Determine the [X, Y] coordinate at the center of the cell enclosing the given text.  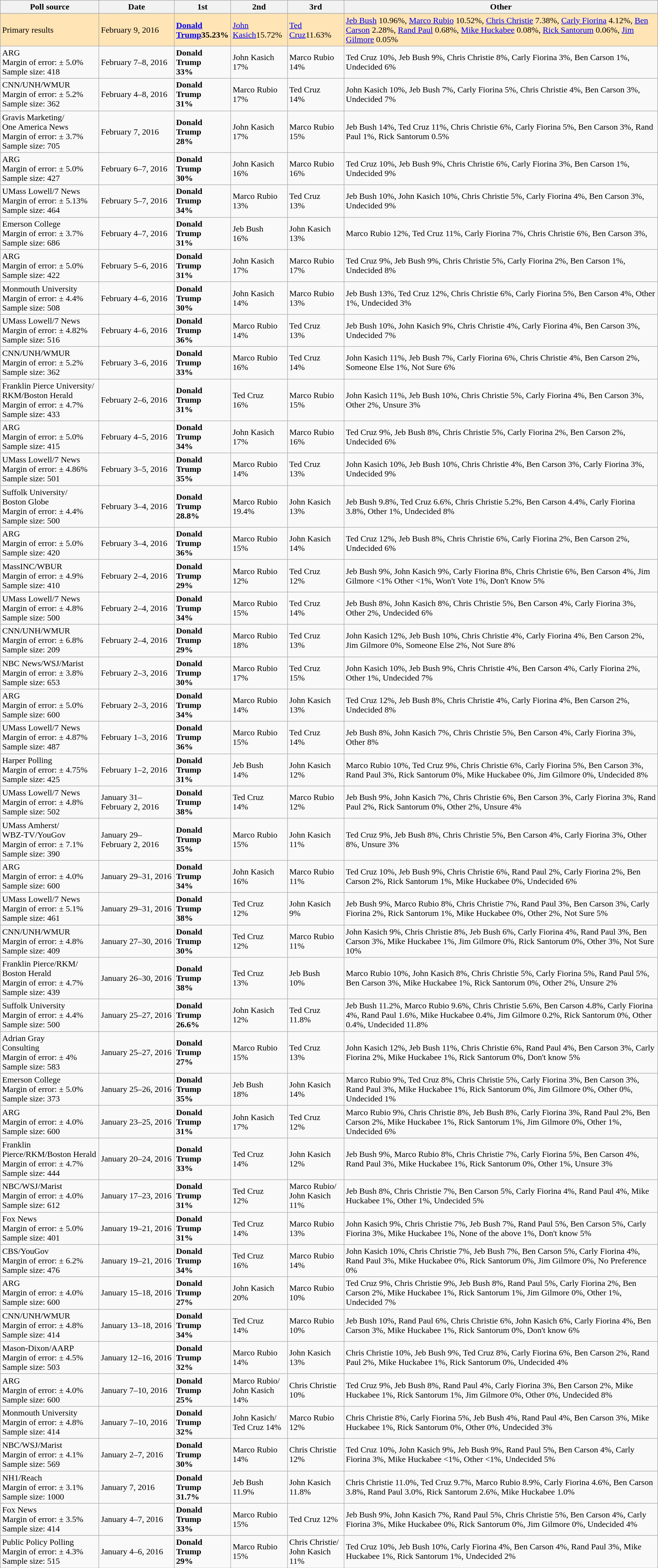
January 17–23, 2016 [137, 1196]
Harper PollingMargin of error: ± 4.75% Sample size: 425 [50, 770]
Donald Trump31.7% [202, 1487]
Chris Christie10% [316, 1390]
Ted Cruz 10%, Jeb Bush 9%, Chris Christie 6%, Rand Paul 2%, Carly Fiorina 2%, Ben Carson 2%, Rick Santorum 1%, Mike Huckabee 0%, Undecided 6% [501, 876]
Donald Trump26.6% [202, 1015]
Jeb Bush10% [316, 978]
Chris Christie12% [316, 1455]
Primary results [50, 30]
Other [501, 7]
ARGMargin of error: ± 5.0% Sample size: 427 [50, 169]
NBC/WSJ/MaristMargin of error: ± 4.1% Sample size: 569 [50, 1455]
Adrian GrayConsultingMargin of error: ± 4% Sample size: 583 [50, 1053]
Jeb Bush 8%, John Kasich 7%, Chris Christie 5%, Ben Carson 4%, Carly Fiorina 3%, Other 8% [501, 737]
Jeb Bush 10%, John Kasich 9%, Chris Christie 4%, Carly Fiorina 4%, Ben Carson 3%, Undecided 7% [501, 330]
UMass Amherst/WBZ-TV/YouGovMargin of error: ± 7.1% Sample size: 390 [50, 839]
ARGMargin of error: ± 5.0% Sample size: 418 [50, 62]
February 4–8, 2016 [137, 95]
John Kasich 10%, Jeb Bush 9%, Chris Christie 4%, Ben Carson 4%, Carly Fiorina 2%, Other 1%, Undecided 7% [501, 673]
Marco Rubio18% [259, 640]
Donald Trump28.8% [202, 507]
Jeb Bush 9.8%, Ted Cruz 6.6%, Chris Christie 5.2%, Ben Carson 4.4%, Carly Fiorina 3.8%, Other 1%, Undecided 8% [501, 507]
Poll source [50, 7]
UMass Lowell/7 NewsMargin of error: ± 5.1% Sample size: 461 [50, 909]
Ted Cruz 12%, Jeb Bush 8%, Chris Christie 6%, Carly Fiorina 2%, Ben Carson 2%, Undecided 6% [501, 544]
UMass Lowell/7 NewsMargin of error: ± 4.8% Sample size: 502 [50, 802]
Donald Trump28% [202, 131]
Ted Cruz 12% [316, 1520]
February 1–2, 2016 [137, 770]
Ted Cruz 9%, Jeb Bush 8%, Rand Paul 4%, Carly Fiorina 3%, Ben Carson 2%, Mike Huckabee 1%, Rick Santorum 1%, Jim Gilmore 0%, Other 0%, Undecided 8% [501, 1390]
Jeb Bush 9%, John Kasich 9%, Carly Fiorina 8%, Chris Christie 6%, Ben Carson 4%, Jim Gilmore <1% Other <1%, Won't Vote 1%, Don't Know 5% [501, 576]
Franklin Pierce/RKM/Boston HeraldMargin of error: ± 4.7% Sample size: 439 [50, 978]
January 23–25, 2016 [137, 1122]
2nd [259, 7]
3rd [316, 7]
John Kasich 12%, Jeb Bush 10%, Chris Christie 4%, Carly Fiorina 4%, Ben Carson 2%, Jim Gilmore 0%, Someone Else 2%, Not Sure 8% [501, 640]
February 2–6, 2016 [137, 400]
February 5–7, 2016 [137, 201]
January 27–30, 2016 [137, 941]
ARGMargin of error: ± 5.0% Sample size: 600 [50, 705]
NBC/WSJ/MaristMargin of error: ± 4.0% Sample size: 612 [50, 1196]
Jeb Bush 9%, John Kasich 7%, Chris Christie 6%, Ben Carson 3%, Carly Fiorina 3%, Rand Paul 2%, Rick Santorum 0%, Other 2%, Unsure 4% [501, 802]
January 31–February 2, 2016 [137, 802]
January 2–7, 2016 [137, 1455]
CBS/YouGovMargin of error: ± 6.2% Sample size: 476 [50, 1261]
January 20–24, 2016 [137, 1159]
UMass Lowell/7 NewsMargin of error: ± 4.82% Sample size: 516 [50, 330]
February 7, 2016 [137, 131]
Jeb Bush11.9% [259, 1487]
Suffolk University/Boston GlobeMargin of error: ± 4.4% Sample size: 500 [50, 507]
CNN/UNH/WMURMargin of error: ± 4.8% Sample size: 414 [50, 1325]
Chris Christie 10%, Jeb Bush 9%, Ted Cruz 8%, Carly Fiorina 6%, Ben Carson 2%, Rand Paul 2%, Mike Huckabee 1%, Rick Santorum 0%, Undecided 4% [501, 1358]
Ted Cruz 12%, Jeb Bush 8%, Chris Christie 4%, Carly Fiorina 4%, Ben Carson 2%, Undecided 8% [501, 705]
Fox NewsMargin of error: ± 5.0% Sample size: 401 [50, 1228]
February 9, 2016 [137, 30]
John Kasich 11.8% [316, 1487]
Chris Christie 8%, Carly Fiorina 5%, Jeb Bush 4%, Rand Paul 4%, Ben Carson 3%, Mike Huckabee 1%, Rick Santorum 0%, Other 0%, Undecided 3% [501, 1422]
January 4–6, 2016 [137, 1552]
January 13–18, 2016 [137, 1325]
Jeb Bush18% [259, 1089]
John Kasich15.72% [259, 30]
NBC News/WSJ/MaristMargin of error: ± 3.8% Sample size: 653 [50, 673]
UMass Lowell/7 NewsMargin of error: ± 4.8% Sample size: 500 [50, 608]
Emerson CollegeMargin of error: ± 3.7% Sample size: 686 [50, 233]
Franklin Pierce/RKM/Boston HeraldMargin of error: ± 4.7% Sample size: 444 [50, 1159]
January 29–February 2, 2016 [137, 839]
UMass Lowell/7 NewsMargin of error: ± 4.87% Sample size: 487 [50, 737]
January 26–30, 2016 [137, 978]
Ted Cruz 9%, Jeb Bush 9%, Chris Christie 5%, Carly Fiorina 2%, Ben Carson 1%, Undecided 8% [501, 266]
CNN/UNH/WMURMargin of error: ± 4.8% Sample size: 409 [50, 941]
Jeb Bush 13%, Ted Cruz 12%, Chris Christie 6%, Carly Fiorina 5%, Ben Carson 4%, Other 1%, Undecided 3% [501, 298]
February 7–8, 2016 [137, 62]
John Kasich/Ted Cruz 14% [259, 1422]
Franklin Pierce University/RKM/Boston HeraldMargin of error: ± 4.7% Sample size: 433 [50, 400]
Emerson CollegeMargin of error: ± 5.0% Sample size: 373 [50, 1089]
Donald Trump25% [202, 1390]
February 4–5, 2016 [137, 437]
Mason-Dixon/AARPMargin of error: ± 4.5% Sample size: 503 [50, 1358]
Chris Christie/John Kasich 11% [316, 1552]
Jeb Bush 8%, John Kasich 8%, Chris Christie 5%, Ben Carson 4%, Carly Fiorina 3%, Other 2%, Undecided 6% [501, 608]
John Kasich 11%, Jeb Bush 7%, Carly Fiorina 6%, Chris Christie 4%, Ben Carson 2%, Someone Else 1%, Not Sure 6% [501, 363]
John Kasich 9%, Chris Christie 7%, Jeb Bush 7%, Rand Paul 5%, Ben Carson 5%, Carly Fiorina 3%, Mike Huckabee 1%, None of the above 1%, Don't know 5% [501, 1228]
Ted Cruz 10%, Jeb Bush 10%, Carly Fiorina 4%, Ben Carson 4%, Rand Paul 3%, Mike Huckabee 1%, Rick Santorum 1%, Undecided 2% [501, 1552]
John Kasich9% [316, 909]
Ted Cruz 9%, Jeb Bush 8%, Chris Christie 5%, Carly Fiorina 2%, Ben Carson 2%, Undecided 6% [501, 437]
ARGMargin of error: ± 5.0% Sample size: 420 [50, 544]
Public Policy PollingMargin of error: ± 4.3% Sample size: 515 [50, 1552]
Ted Cruz11.63% [316, 30]
Monmouth UniversityMargin of error: ± 4.8% Sample size: 414 [50, 1422]
Marco Rubio19.4% [259, 507]
February 5–6, 2016 [137, 266]
Marco Rubio/John Kasich 11% [316, 1196]
John Kasich 11%, Jeb Bush 10%, Chris Christie 5%, Carly Fiorina 4%, Ben Carson 3%, Other 2%, Unsure 3% [501, 400]
Ted Cruz15% [316, 673]
John Kasich 10%, Jeb Bush 7%, Carly Fiorina 5%, Chris Christie 4%, Ben Carson 3%, Undecided 7% [501, 95]
Marco Rubio 12%, Ted Cruz 11%, Carly Fiorina 7%, Chris Christie 6%, Ben Carson 3%, [501, 233]
January 7, 2016 [137, 1487]
February 3–5, 2016 [137, 469]
February 4–7, 2016 [137, 233]
MassINC/WBURMargin of error: ± 4.9% Sample size: 410 [50, 576]
Marco Rubio/John Kasich 14% [259, 1390]
Jeb Bush 10%, John Kasich 10%, Chris Christie 5%, Carly Fiorina 4%, Ben Carson 3%, Undecided 9% [501, 201]
Ted Cruz 10%, Jeb Bush 9%, Chris Christie 6%, Carly Fiorina 3%, Ben Carson 1%, Undecided 9% [501, 169]
February 6–7, 2016 [137, 169]
Ted Cruz 9%, Jeb Bush 8%, Chris Christie 5%, Ben Carson 4%, Carly Fiorina 3%, Other 8%, Unsure 3% [501, 839]
Gravis Marketing/One America NewsMargin of error: ± 3.7% Sample size: 705 [50, 131]
NH1/ReachMargin of error: ± 3.1% Sample size: 1000 [50, 1487]
January 12–16, 2016 [137, 1358]
CNN/UNH/WMURMargin of error: ± 6.8% Sample size: 209 [50, 640]
ARGMargin of error: ± 5.0% Sample size: 415 [50, 437]
Jeb Bush 8%, Chris Christie 7%, Ben Carson 5%, Carly Fiorina 4%, Rand Paul 4%, Mike Huckabee 1%, Other 1%, Undecided 5% [501, 1196]
Suffolk UniversityMargin of error: ± 4.4% Sample size: 500 [50, 1015]
February 3–6, 2016 [137, 363]
John Kasich 12%, Jeb Bush 11%, Chris Christie 6%, Rand Paul 4%, Ben Carson 3%, Carly Fiorina 2%, Mike Huckabee 1%, Rick Santorum 0%, Don't know 5% [501, 1053]
Monmouth UniversityMargin of error: ± 4.4% Sample size: 508 [50, 298]
ARGMargin of error: ± 5.0% Sample size: 422 [50, 266]
January 4–7, 2016 [137, 1520]
John Kasich 10%, Jeb Bush 10%, Chris Christie 4%, Ben Carson 3%, Carly Fiorina 3%, Undecided 9% [501, 469]
Date [137, 7]
January 25–26, 2016 [137, 1089]
February 1–3, 2016 [137, 737]
Donald Trump35.23% [202, 30]
January 15–18, 2016 [137, 1293]
John Kasich11% [316, 839]
Jeb Bush14% [259, 770]
John Kasich20% [259, 1293]
Fox NewsMargin of error: ± 3.5% Sample size: 414 [50, 1520]
Jeb Bush 14%, Ted Cruz 11%, Chris Christie 6%, Carly Fiorina 5%, Ben Carson 3%, Rand Paul 1%, Rick Santorum 0.5% [501, 131]
Jeb Bush 10%, Rand Paul 6%, Chris Christie 6%, John Kasich 6%, Carly Fiorina 4%, Ben Carson 3%, Mike Huckabee 1%, Rick Santorum 0%, Don't know 6% [501, 1325]
Chris Christie 11.0%, Ted Cruz 9.7%, Marco Rubio 8.9%, Carly Fiorina 4.6%, Ben Carson 3.8%, Rand Paul 3.0%, Rick Santorum 2.6%, Mike Huckabee 1.0% [501, 1487]
UMass Lowell/7 NewsMargin of error: ± 5.13% Sample size: 464 [50, 201]
Ted Cruz11.8% [316, 1015]
Ted Cruz 10%, Jeb Bush 9%, Chris Christie 8%, Carly Fiorina 3%, Ben Carson 1%, Undecided 6% [501, 62]
UMass Lowell/7 NewsMargin of error: ± 4.86% Sample size: 501 [50, 469]
Ted Cruz 10%, John Kasich 9%, Jeb Bush 9%, Rand Paul 5%, Ben Carson 4%, Carly Fiorina 3%, Mike Huckabee <1%, Other <1%, Undecided 5% [501, 1455]
1st [202, 7]
Jeb Bush16% [259, 233]
